Locate the cell with the specified text and output its (x, y) center coordinate. 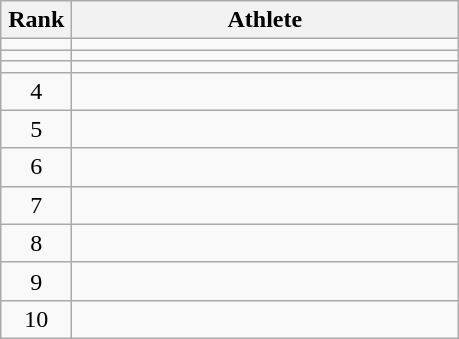
6 (36, 167)
9 (36, 281)
8 (36, 243)
Rank (36, 20)
4 (36, 91)
5 (36, 129)
Athlete (265, 20)
10 (36, 319)
7 (36, 205)
